Output the [X, Y] coordinate of the center of the cell containing the given text.  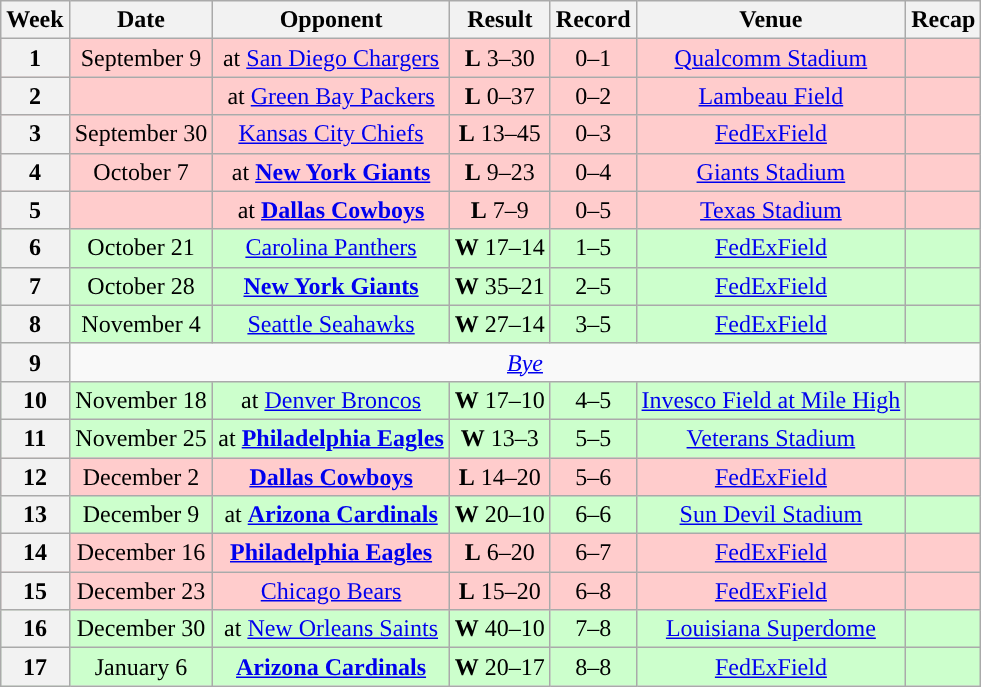
at Arizona Cardinals [331, 515]
2 [35, 96]
Invesco Field at Mile High [771, 400]
Philadelphia Eagles [331, 553]
17 [35, 667]
at New York Giants [331, 172]
16 [35, 629]
November 25 [141, 438]
December 23 [141, 591]
13 [35, 515]
W 20–17 [500, 667]
6–6 [593, 515]
November 4 [141, 324]
Louisiana Superdome [771, 629]
Texas Stadium [771, 210]
Lambeau Field [771, 96]
15 [35, 591]
W 35–21 [500, 286]
Carolina Panthers [331, 248]
1 [35, 58]
W 17–14 [500, 248]
7–8 [593, 629]
December 2 [141, 477]
Giants Stadium [771, 172]
at Philadelphia Eagles [331, 438]
Chicago Bears [331, 591]
8 [35, 324]
12 [35, 477]
9 [35, 362]
Veterans Stadium [771, 438]
at Denver Broncos [331, 400]
4–5 [593, 400]
4 [35, 172]
6–7 [593, 553]
L 6–20 [500, 553]
October 28 [141, 286]
September 30 [141, 134]
Dallas Cowboys [331, 477]
December 16 [141, 553]
L 3–30 [500, 58]
Seattle Seahawks [331, 324]
Arizona Cardinals [331, 667]
0–3 [593, 134]
Date [141, 20]
at New Orleans Saints [331, 629]
Bye [525, 362]
3–5 [593, 324]
W 13–3 [500, 438]
December 30 [141, 629]
Record [593, 20]
September 9 [141, 58]
W 20–10 [500, 515]
L 14–20 [500, 477]
January 6 [141, 667]
at San Diego Chargers [331, 58]
L 0–37 [500, 96]
8–8 [593, 667]
5–5 [593, 438]
3 [35, 134]
December 9 [141, 515]
W 40–10 [500, 629]
Recap [944, 20]
Kansas City Chiefs [331, 134]
10 [35, 400]
5 [35, 210]
October 21 [141, 248]
2–5 [593, 286]
Sun Devil Stadium [771, 515]
7 [35, 286]
Opponent [331, 20]
0–5 [593, 210]
L 7–9 [500, 210]
Week [35, 20]
W 27–14 [500, 324]
0–1 [593, 58]
L 13–45 [500, 134]
W 17–10 [500, 400]
Venue [771, 20]
at Dallas Cowboys [331, 210]
November 18 [141, 400]
Qualcomm Stadium [771, 58]
6 [35, 248]
1–5 [593, 248]
6–8 [593, 591]
0–2 [593, 96]
New York Giants [331, 286]
14 [35, 553]
0–4 [593, 172]
October 7 [141, 172]
L 9–23 [500, 172]
Result [500, 20]
L 15–20 [500, 591]
5–6 [593, 477]
11 [35, 438]
at Green Bay Packers [331, 96]
